Detect which cell encompasses the target text, then output its (X, Y) center coordinate. 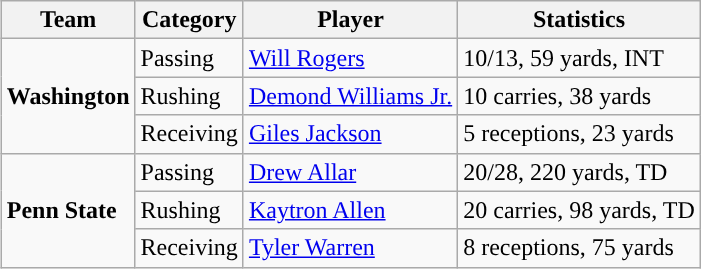
Washington (68, 96)
Player (350, 20)
Demond Williams Jr. (350, 96)
10/13, 59 yards, INT (580, 58)
Tyler Warren (350, 248)
20 carries, 98 yards, TD (580, 210)
Giles Jackson (350, 134)
Team (68, 20)
10 carries, 38 yards (580, 96)
Category (189, 20)
Kaytron Allen (350, 210)
Drew Allar (350, 172)
Will Rogers (350, 58)
Penn State (68, 210)
20/28, 220 yards, TD (580, 172)
8 receptions, 75 yards (580, 248)
5 receptions, 23 yards (580, 134)
Statistics (580, 20)
